Output the (X, Y) coordinate of the center of the cell containing the given text.  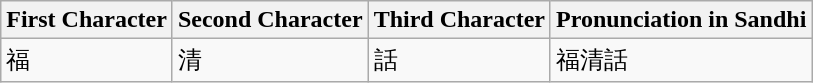
話 (459, 60)
First Character (87, 20)
福清話 (680, 60)
Second Character (270, 20)
清 (270, 60)
Third Character (459, 20)
Pronunciation in Sandhi (680, 20)
福 (87, 60)
